Return [x, y] of the center of cell containing provided text 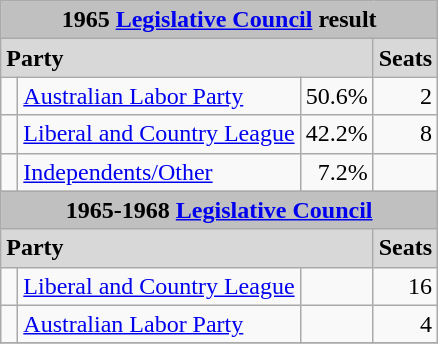
2 [405, 96]
42.2% [336, 134]
1965-1968 Legislative Council [220, 210]
8 [405, 134]
16 [405, 286]
Independents/Other [159, 172]
7.2% [336, 172]
50.6% [336, 96]
1965 Legislative Council result [220, 20]
4 [405, 324]
